Scan for the cell matching the given text and deliver its (X, Y) coordinate at center. 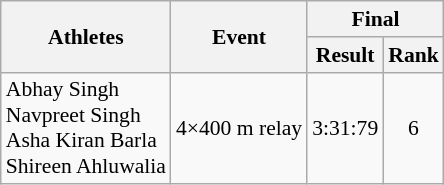
Rank (414, 55)
Final (376, 19)
Result (345, 55)
Athletes (86, 36)
Abhay SinghNavpreet SinghAsha Kiran BarlaShireen Ahluwalia (86, 128)
6 (414, 128)
4×400 m relay (239, 128)
3:31:79 (345, 128)
Event (239, 36)
